Find where the given text appears and provide that cell's center as [x, y] coordinate. 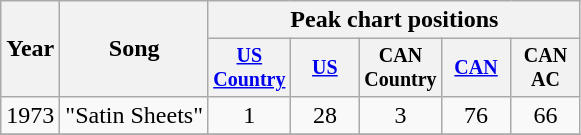
76 [476, 115]
1973 [30, 115]
Song [134, 49]
CAN Country [401, 68]
US [324, 68]
Peak chart positions [394, 20]
66 [546, 115]
CAN AC [546, 68]
"Satin Sheets" [134, 115]
28 [324, 115]
US Country [249, 68]
Year [30, 49]
CAN [476, 68]
3 [401, 115]
1 [249, 115]
